Return [x, y] of the center of cell containing provided text 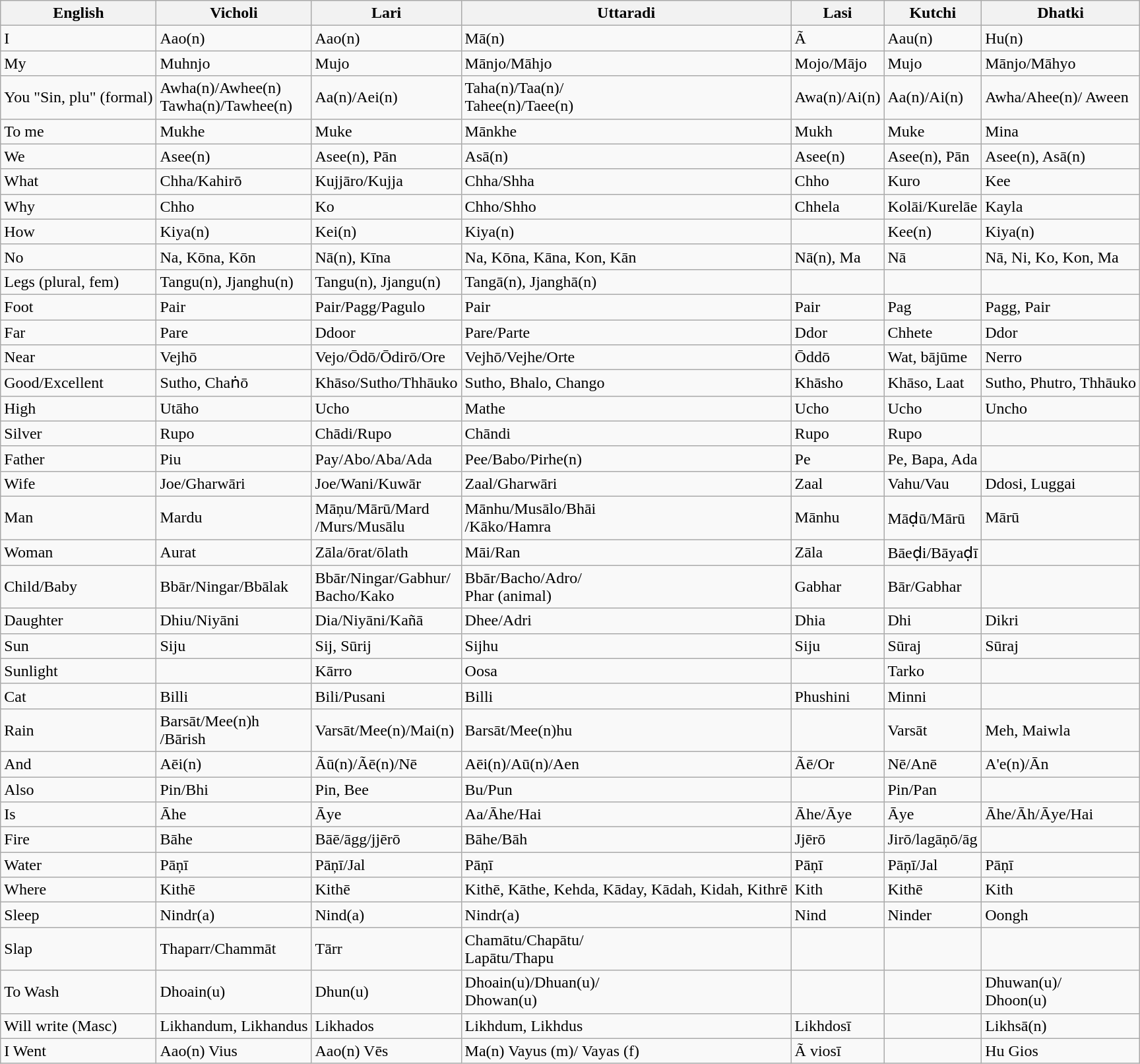
Tangā(n), Jjanghā(n) [626, 282]
Ãē/Or [838, 764]
Lasi [838, 13]
Jjērō [838, 840]
Vejo/Ōdō/Ōdirō/Ore [387, 358]
Why [79, 206]
Pee/Babo/Pirhe(n) [626, 458]
Khāso/Sutho/Thhāuko [387, 383]
Tangu(n), Jjangu(n) [387, 282]
Awha/Ahee(n)/ Aween [1061, 98]
Dhoain(u) [234, 992]
Bu/Pun [626, 790]
Chādi/Rupo [387, 433]
Vicholi [234, 13]
Vejhō [234, 358]
High [79, 408]
Pay/Abo/Aba/Ada [387, 458]
Bār/Gabhar [933, 587]
Aēi(n) [234, 764]
Barsāt/Mee(n)hu [626, 730]
Tārr [387, 949]
Pe, Bapa, Ada [933, 458]
Joe/Wani/Kuwār [387, 484]
Water [79, 865]
Na, Kōna, Kōn [234, 257]
Varsāt [933, 730]
Tarko [933, 671]
Joe/Gharwāri [234, 484]
Nind [838, 915]
How [79, 232]
Pag [933, 307]
To me [79, 131]
Dhatki [1061, 13]
Mina [1061, 131]
Kuro [933, 181]
Jirō/lagāņō/āg [933, 840]
Aao(n) Vēs [387, 1051]
Sij, Sūrij [387, 646]
Pe [838, 458]
Mojo/Mājo [838, 63]
Ddoor [387, 332]
Bbār/Ningar/Gabhur/Bacho/Kako [387, 587]
Kayla [1061, 206]
Lari [387, 13]
Awha(n)/Awhee(n)Tawha(n)/Tawhee(n) [234, 98]
Āhe/Āh/Āye/Hai [1061, 815]
Dikri [1061, 621]
Muhnjo [234, 63]
Hu Gios [1061, 1051]
Chho/Shho [626, 206]
Nerro [1061, 358]
Ninder [933, 915]
Woman [79, 553]
Zāla/ōrat/ōlath [387, 553]
And [79, 764]
Bāē/āgg/jjērō [387, 840]
My [79, 63]
Asā(n) [626, 156]
Tangu(n), Jjanghu(n) [234, 282]
Ã [838, 38]
Chha/Shha [626, 181]
Kee [1061, 181]
I [79, 38]
Mānhu [838, 517]
Ko [387, 206]
Minni [933, 696]
Mānhu/Musālo/Bhāi/Kāko/Hamra [626, 517]
Khāso, Laat [933, 383]
Zāla [838, 553]
Kolāi/Kurelāe [933, 206]
Where [79, 890]
Vejhō/Vejhe/Orte [626, 358]
Kee(n) [933, 232]
Is [79, 815]
Mānjo/Māhjo [626, 63]
Ãū(n)/Ãē(n)/Nē [387, 764]
Mānkhe [626, 131]
Māi/Ran [626, 553]
Pare [234, 332]
We [79, 156]
Dhia [838, 621]
Dhee/Adri [626, 621]
Mukh [838, 131]
To Wash [79, 992]
Asee(n), Asā(n) [1061, 156]
Daughter [79, 621]
Kārro [387, 671]
Kutchi [933, 13]
Nā, Ni, Ko, Kon, Ma [1061, 257]
English [79, 13]
Pin/Bhi [234, 790]
Sijhu [626, 646]
Uttaradi [626, 13]
Kei(n) [387, 232]
Cat [79, 696]
Rain [79, 730]
Chāndi [626, 433]
Mārū [1061, 517]
Dia/Niyāni/Kañā [387, 621]
Thaparr/Chammāt [234, 949]
Likhdosī [838, 1026]
Ddosi, Luggai [1061, 484]
Gabhar [838, 587]
Good/Excellent [79, 383]
Far [79, 332]
Father [79, 458]
Zaal/Gharwāri [626, 484]
Near [79, 358]
Legs (plural, fem) [79, 282]
Bbār/Bacho/Adro/Phar (animal) [626, 587]
Mā(n) [626, 38]
Uncho [1061, 408]
Also [79, 790]
Ōddō [838, 358]
Aa(n)/Aei(n) [387, 98]
Na, Kōna, Kāna, Kon, Kān [626, 257]
Awa(n)/Ai(n) [838, 98]
Aēi(n)/Aū(n)/Aen [626, 764]
Chhela [838, 206]
Nind(a) [387, 915]
What [79, 181]
Likhsā(n) [1061, 1026]
Āhe [234, 815]
Aau(n) [933, 38]
Chhete [933, 332]
Sutho, Bhalo, Chango [626, 383]
Sutho, Phutro, Thhāuko [1061, 383]
Chamātu/Chapātu/Lapātu/Thapu [626, 949]
Man [79, 517]
Nā(n), Ma [838, 257]
Mukhe [234, 131]
Sun [79, 646]
Mathe [626, 408]
Bili/Pusani [387, 696]
Sutho, Chaṅō [234, 383]
Meh, Maiwla [1061, 730]
Bāhe [234, 840]
Ma(n) Vayus (m)/ Vayas (f) [626, 1051]
Phushini [838, 696]
Wife [79, 484]
Will write (Masc) [79, 1026]
No [79, 257]
Taha(n)/Taa(n)/Tahee(n)/Taee(n) [626, 98]
Bbār/Ningar/Bbālak [234, 587]
Oosa [626, 671]
Aa(n)/Ai(n) [933, 98]
Pare/Parte [626, 332]
Aao(n) Vius [234, 1051]
Piu [234, 458]
Kujjāro/Kujja [387, 181]
Aurat [234, 553]
Oongh [1061, 915]
Ã viosī [838, 1051]
Pagg, Pair [1061, 307]
Zaal [838, 484]
Child/Baby [79, 587]
Mānjo/Māhyo [1061, 63]
Dhun(u) [387, 992]
Hu(n) [1061, 38]
Nē/Anē [933, 764]
Likhandum, Likhandus [234, 1026]
Likhados [387, 1026]
Vahu/Vau [933, 484]
Silver [79, 433]
Sleep [79, 915]
Fire [79, 840]
Barsāt/Mee(n)h/Bārish [234, 730]
Khāsho [838, 383]
I Went [79, 1051]
Māņu/Mārū/Mard/Murs/Musālu [387, 517]
Sunlight [79, 671]
Likhdum, Likhdus [626, 1026]
Mardu [234, 517]
Nā(n), Kīna [387, 257]
Nā [933, 257]
Bāeḍi/Bāyaḍī [933, 553]
Dhoain(u)/Dhuan(u)/Dhowan(u) [626, 992]
You "Sin, plu" (formal) [79, 98]
Wat, bājūme [933, 358]
Āhe/Āye [838, 815]
A'e(n)/Ān [1061, 764]
Dhiu/Niyāni [234, 621]
Aa/Āhe/Hai [626, 815]
Pair/Pagg/Pagulo [387, 307]
Pin/Pan [933, 790]
Dhuwan(u)/Dhoon(u) [1061, 992]
Bāhe/Bāh [626, 840]
Utāho [234, 408]
Pin, Bee [387, 790]
Dhi [933, 621]
Chha/Kahirō [234, 181]
Māḍū/Mārū [933, 517]
Kithē, Kāthe, Kehda, Kāday, Kādah, Kidah, Kithrē [626, 890]
Slap [79, 949]
Varsāt/Mee(n)/Mai(n) [387, 730]
Foot [79, 307]
